Capture the cell that displays the provided text and extract its [x, y] central coordinate. 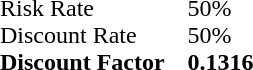
Discount Rate [94, 36]
